Detect which cell encompasses the target text, then output its [X, Y] center coordinate. 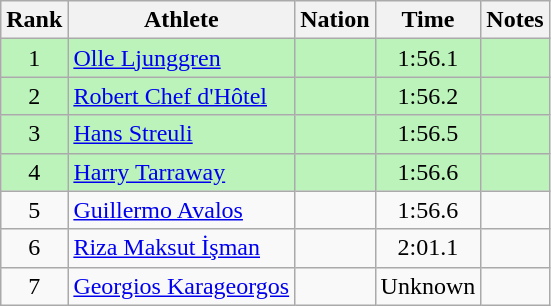
2:01.1 [428, 248]
Notes [515, 20]
Rank [34, 20]
1:56.5 [428, 134]
1:56.1 [428, 58]
Time [428, 20]
Olle Ljunggren [182, 58]
5 [34, 210]
4 [34, 172]
7 [34, 286]
1:56.2 [428, 96]
Guillermo Avalos [182, 210]
Hans Streuli [182, 134]
Riza Maksut İşman [182, 248]
Athlete [182, 20]
6 [34, 248]
Unknown [428, 286]
Nation [335, 20]
2 [34, 96]
1 [34, 58]
3 [34, 134]
Harry Tarraway [182, 172]
Georgios Karageorgos [182, 286]
Robert Chef d'Hôtel [182, 96]
